Search for the cell housing the specified text and yield its (X, Y) center coordinate. 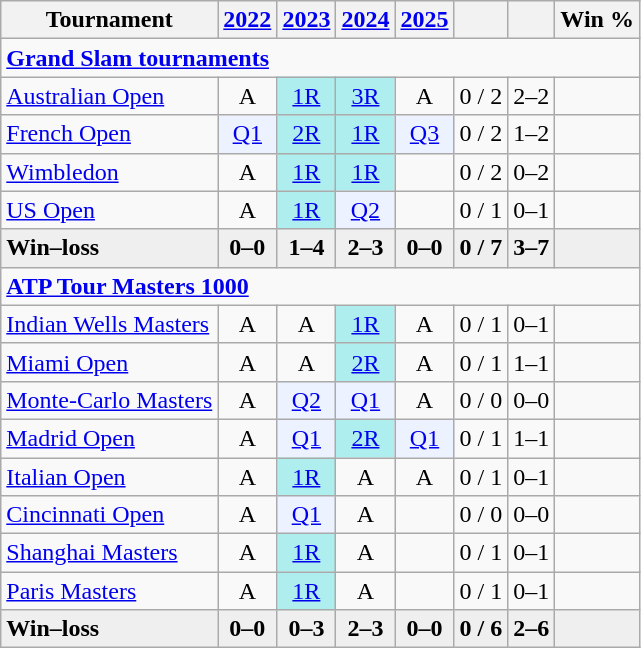
ATP Tour Masters 1000 (320, 286)
0 / 6 (481, 629)
US Open (110, 210)
0–2 (532, 172)
2023 (306, 20)
Q3 (424, 134)
Australian Open (110, 96)
2022 (248, 20)
Shanghai Masters (110, 553)
1–4 (306, 248)
French Open (110, 134)
Tournament (110, 20)
Miami Open (110, 362)
Cincinnati Open (110, 515)
Win % (598, 20)
Madrid Open (110, 438)
Monte-Carlo Masters (110, 400)
2025 (424, 20)
Paris Masters (110, 591)
1–2 (532, 134)
Grand Slam tournaments (320, 58)
2–6 (532, 629)
2024 (366, 20)
2–2 (532, 96)
Wimbledon (110, 172)
Italian Open (110, 477)
0 / 7 (481, 248)
0–3 (306, 629)
3–7 (532, 248)
3R (366, 96)
Indian Wells Masters (110, 324)
